Provide the [x, y] coordinate of the cell's center where the given text is located.  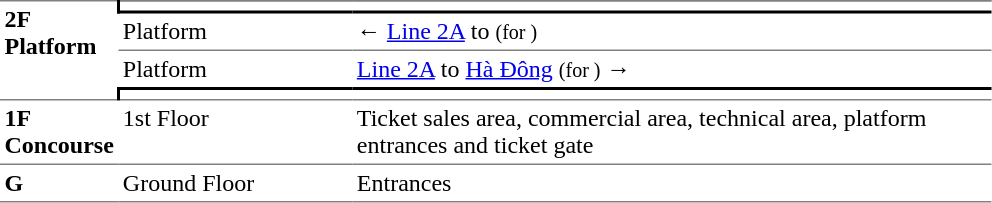
G [59, 183]
← Line 2A to (for ) [672, 31]
Ticket sales area, commercial area, technical area, platform entrances and ticket gate [672, 132]
1st Floor [235, 132]
1FConcourse [59, 132]
Entrances [672, 183]
Ground Floor [235, 183]
2FPlatform [59, 50]
Line 2A to Hà Đông (for ) → [672, 69]
